Detect which cell encompasses the target text, then output its (x, y) center coordinate. 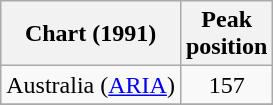
157 (226, 85)
Peakposition (226, 34)
Australia (ARIA) (91, 85)
Chart (1991) (91, 34)
